Pinpoint the cell where the given text exists, returning its (x, y) midpoint coordinate. 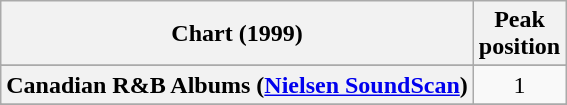
1 (519, 85)
Canadian R&B Albums (Nielsen SoundScan) (238, 85)
Chart (1999) (238, 34)
Peakposition (519, 34)
